Return [X, Y] of the center of cell containing provided text 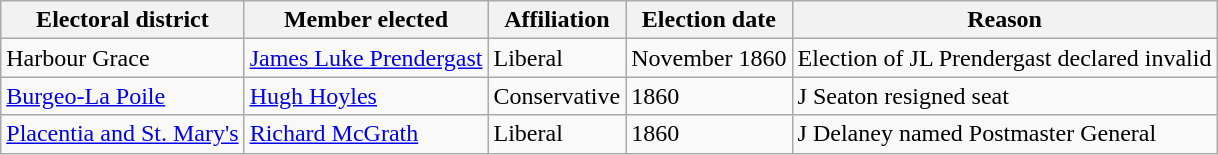
Reason [1004, 20]
Hugh Hoyles [366, 96]
Electoral district [122, 20]
J Delaney named Postmaster General [1004, 134]
James Luke Prendergast [366, 58]
Election of JL Prendergast declared invalid [1004, 58]
Richard McGrath [366, 134]
Conservative [557, 96]
Affiliation [557, 20]
November 1860 [709, 58]
J Seaton resigned seat [1004, 96]
Placentia and St. Mary's [122, 134]
Burgeo-La Poile [122, 96]
Election date [709, 20]
Harbour Grace [122, 58]
Member elected [366, 20]
